Output the [X, Y] coordinate of the center of the cell containing the given text.  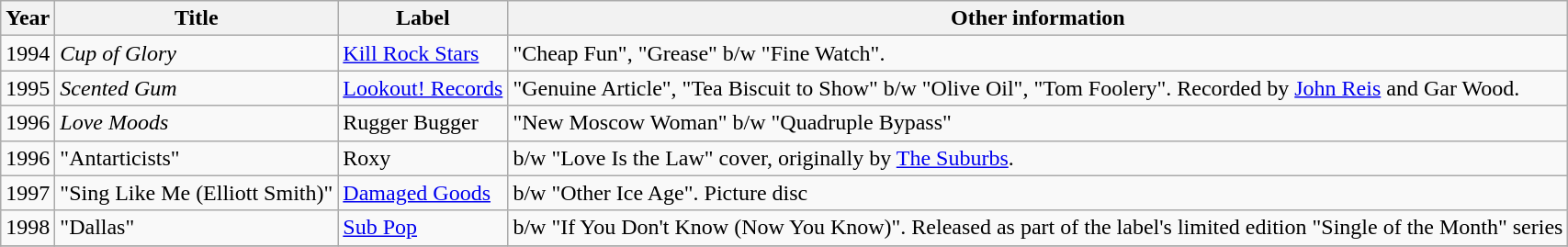
"Cheap Fun", "Grease" b/w "Fine Watch". [1038, 53]
Love Moods [197, 123]
1995 [28, 88]
1994 [28, 53]
"Sing Like Me (Elliott Smith)" [197, 193]
1998 [28, 228]
"Genuine Article", "Tea Biscuit to Show" b/w "Olive Oil", "Tom Foolery". Recorded by John Reis and Gar Wood. [1038, 88]
"New Moscow Woman" b/w "Quadruple Bypass" [1038, 123]
"Dallas" [197, 228]
Year [28, 18]
Other information [1038, 18]
b/w "If You Don't Know (Now You Know)". Released as part of the label's limited edition "Single of the Month" series [1038, 228]
b/w "Love Is the Law" cover, originally by The Suburbs. [1038, 158]
Kill Rock Stars [423, 53]
Sub Pop [423, 228]
b/w "Other Ice Age". Picture disc [1038, 193]
Lookout! Records [423, 88]
Damaged Goods [423, 193]
"Antarticists" [197, 158]
Cup of Glory [197, 53]
Rugger Bugger [423, 123]
1997 [28, 193]
Roxy [423, 158]
Title [197, 18]
Scented Gum [197, 88]
Label [423, 18]
